Scan for the cell matching the given text and deliver its [x, y] coordinate at center. 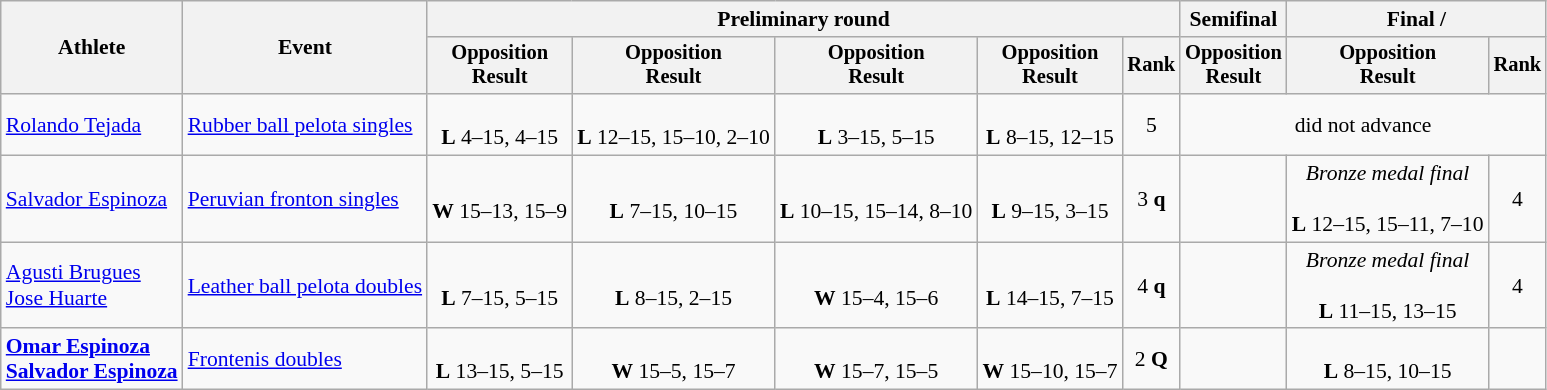
L 4–15, 4–15 [500, 124]
W 15–5, 15–7 [674, 360]
L 13–15, 5–15 [500, 360]
5 [1152, 124]
3 q [1152, 200]
W 15–13, 15–9 [500, 200]
Agusti BruguesJose Huarte [92, 286]
L 7–15, 5–15 [500, 286]
Peruvian fronton singles [305, 200]
Final / [1416, 19]
Leather ball pelota doubles [305, 286]
L 7–15, 10–15 [674, 200]
4 q [1152, 286]
L 14–15, 7–15 [1050, 286]
L 8–15, 10–15 [1388, 360]
W 15–4, 15–6 [876, 286]
Semifinal [1234, 19]
L 3–15, 5–15 [876, 124]
Rubber ball pelota singles [305, 124]
L 8–15, 2–15 [674, 286]
2 Q [1152, 360]
Bronze medal finalL 12–15, 15–11, 7–10 [1388, 200]
Salvador Espinoza [92, 200]
Omar EspinozaSalvador Espinoza [92, 360]
Preliminary round [804, 19]
L 10–15, 15–14, 8–10 [876, 200]
Bronze medal finalL 11–15, 13–15 [1388, 286]
Event [305, 48]
L 8–15, 12–15 [1050, 124]
W 15–10, 15–7 [1050, 360]
W 15–7, 15–5 [876, 360]
Frontenis doubles [305, 360]
L 9–15, 3–15 [1050, 200]
Athlete [92, 48]
L 12–15, 15–10, 2–10 [674, 124]
Rolando Tejada [92, 124]
did not advance [1363, 124]
